Pinpoint the cell where the given text exists, returning its (x, y) midpoint coordinate. 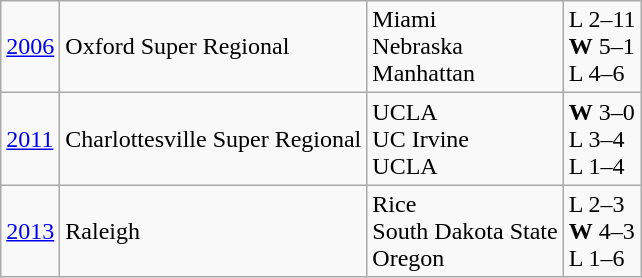
MiamiNebraskaManhattan (465, 47)
2013 (30, 231)
2011 (30, 139)
L 2–11W 5–1L 4–6 (602, 47)
UCLAUC IrvineUCLA (465, 139)
RiceSouth Dakota StateOregon (465, 231)
W 3–0L 3–4L 1–4 (602, 139)
Oxford Super Regional (214, 47)
2006 (30, 47)
L 2–3W 4–3L 1–6 (602, 231)
Charlottesville Super Regional (214, 139)
Raleigh (214, 231)
